Extract the [X, Y] coordinate from the center of the cell holding the provided text.  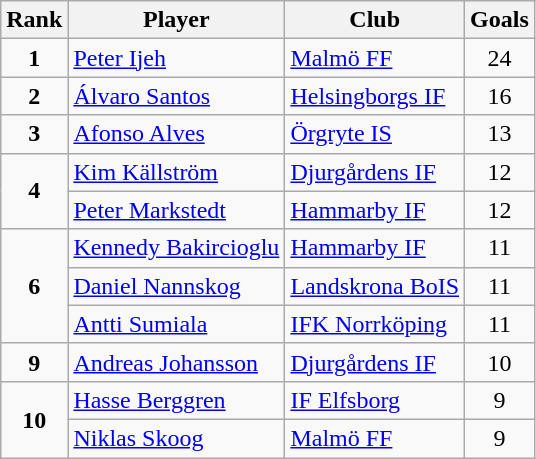
Peter Ijeh [176, 58]
13 [500, 134]
IF Elfsborg [375, 400]
Daniel Nannskog [176, 286]
Peter Markstedt [176, 210]
Kennedy Bakircioglu [176, 248]
Landskrona BoIS [375, 286]
Andreas Johansson [176, 362]
2 [34, 96]
Rank [34, 20]
Helsingborgs IF [375, 96]
Player [176, 20]
Club [375, 20]
Örgryte IS [375, 134]
Afonso Alves [176, 134]
Kim Källström [176, 172]
IFK Norrköping [375, 324]
3 [34, 134]
16 [500, 96]
1 [34, 58]
Niklas Skoog [176, 438]
6 [34, 286]
24 [500, 58]
Álvaro Santos [176, 96]
Hasse Berggren [176, 400]
Antti Sumiala [176, 324]
Goals [500, 20]
4 [34, 191]
